Extract the (x, y) coordinate from the center of the cell holding the provided text.  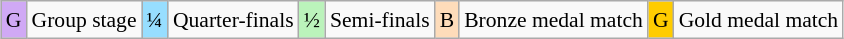
½ (312, 20)
¼ (155, 20)
Group stage (84, 20)
B (448, 20)
Semi-finals (380, 20)
Gold medal match (759, 20)
Bronze medal match (554, 20)
Quarter-finals (234, 20)
